Detect which cell encompasses the target text, then output its [X, Y] center coordinate. 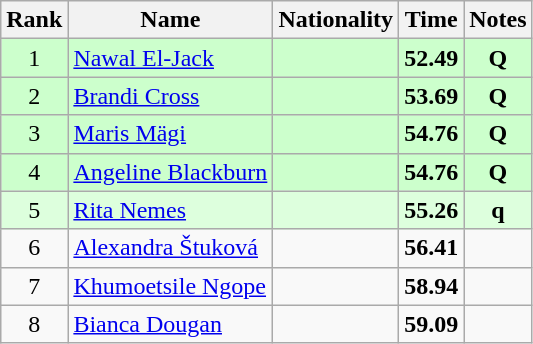
59.09 [432, 324]
q [498, 210]
55.26 [432, 210]
58.94 [432, 286]
Name [170, 20]
Bianca Dougan [170, 324]
52.49 [432, 58]
2 [34, 96]
56.41 [432, 248]
7 [34, 286]
Notes [498, 20]
Time [432, 20]
Alexandra Štuková [170, 248]
5 [34, 210]
4 [34, 172]
Brandi Cross [170, 96]
53.69 [432, 96]
1 [34, 58]
Nationality [336, 20]
Rank [34, 20]
3 [34, 134]
Rita Nemes [170, 210]
Nawal El-Jack [170, 58]
Khumoetsile Ngope [170, 286]
6 [34, 248]
Maris Mägi [170, 134]
Angeline Blackburn [170, 172]
8 [34, 324]
